Determine the [x, y] coordinate at the center of the cell enclosing the given text.  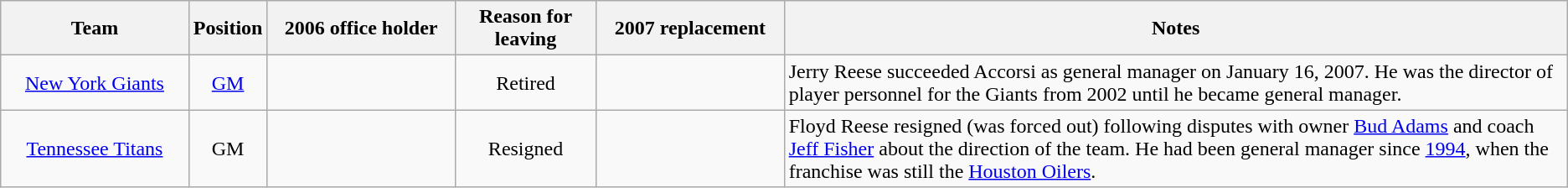
Notes [1176, 29]
New York Giants [95, 82]
Tennessee Titans [95, 149]
Position [228, 29]
Resigned [525, 149]
Retired [525, 82]
2007 replacement [690, 29]
2006 office holder [361, 29]
Reason for leaving [525, 29]
Team [95, 29]
